From the cell containing the given text, extract its center point as (x, y) coordinate. 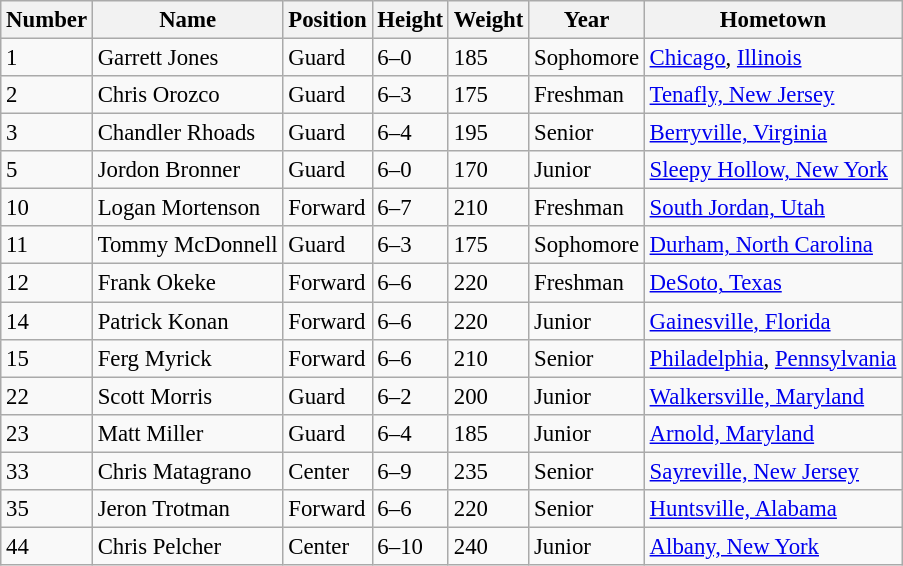
44 (47, 546)
Tommy McDonnell (188, 245)
2 (47, 95)
23 (47, 433)
35 (47, 509)
Logan Mortenson (188, 208)
6–7 (410, 208)
Philadelphia, Pennsylvania (772, 358)
Frank Okeke (188, 283)
Garrett Jones (188, 58)
Position (328, 20)
Matt Miller (188, 433)
DeSoto, Texas (772, 283)
3 (47, 133)
Sleepy Hollow, New York (772, 170)
Arnold, Maryland (772, 433)
Gainesville, Florida (772, 321)
195 (488, 133)
6–2 (410, 396)
10 (47, 208)
Hometown (772, 20)
240 (488, 546)
Year (587, 20)
Albany, New York (772, 546)
Name (188, 20)
200 (488, 396)
Chandler Rhoads (188, 133)
Patrick Konan (188, 321)
South Jordan, Utah (772, 208)
Number (47, 20)
6–9 (410, 471)
14 (47, 321)
Height (410, 20)
11 (47, 245)
1 (47, 58)
6–10 (410, 546)
Jordon Bronner (188, 170)
Huntsville, Alabama (772, 509)
170 (488, 170)
Sayreville, New Jersey (772, 471)
Chris Matagrano (188, 471)
Berryville, Virginia (772, 133)
Weight (488, 20)
22 (47, 396)
Jeron Trotman (188, 509)
12 (47, 283)
Chris Pelcher (188, 546)
Chris Orozco (188, 95)
Durham, North Carolina (772, 245)
Walkersville, Maryland (772, 396)
5 (47, 170)
15 (47, 358)
Chicago, Illinois (772, 58)
33 (47, 471)
Tenafly, New Jersey (772, 95)
Ferg Myrick (188, 358)
235 (488, 471)
Scott Morris (188, 396)
